Return (X, Y) of the center of cell containing provided text 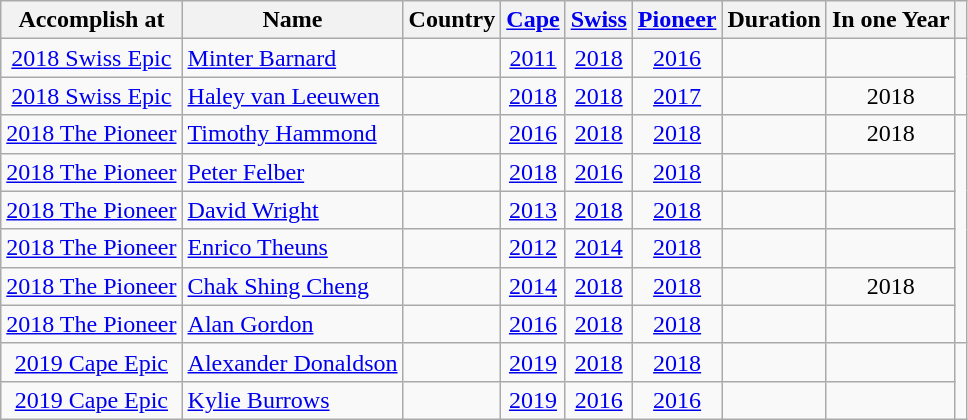
Country (452, 20)
In one Year (890, 20)
2012 (533, 248)
Pioneer (677, 20)
2011 (533, 58)
Haley van Leeuwen (292, 96)
2017 (677, 96)
Timothy Hammond (292, 134)
Accomplish at (92, 20)
Enrico Theuns (292, 248)
Cape (533, 20)
Alexander Donaldson (292, 362)
Peter Felber (292, 172)
Alan Gordon (292, 324)
Name (292, 20)
David Wright (292, 210)
Swiss (598, 20)
Kylie Burrows (292, 400)
Duration (774, 20)
2013 (533, 210)
Minter Barnard (292, 58)
Chak Shing Cheng (292, 286)
